Scan for the cell matching the given text and deliver its (X, Y) coordinate at center. 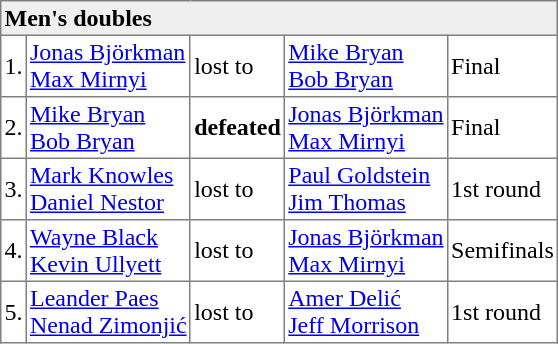
Semifinals (502, 251)
5. (14, 312)
4. (14, 251)
2. (14, 128)
Men's doubles (280, 18)
3. (14, 189)
Wayne Black Kevin Ullyett (108, 251)
1. (14, 66)
Amer Delić Jeff Morrison (366, 312)
Paul Goldstein Jim Thomas (366, 189)
Leander Paes Nenad Zimonjić (108, 312)
Mark Knowles Daniel Nestor (108, 189)
defeated (237, 128)
